Detect which cell encompasses the target text, then output its (X, Y) center coordinate. 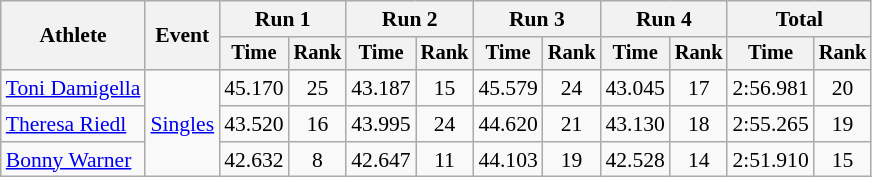
Total (799, 19)
17 (699, 88)
18 (699, 124)
Toni Damigella (74, 88)
Run 2 (410, 19)
2:56.981 (770, 88)
43.995 (380, 124)
45.170 (254, 88)
25 (318, 88)
15 (445, 88)
43.520 (254, 124)
16 (318, 124)
Singles (182, 124)
43.045 (634, 88)
20 (843, 88)
Run 3 (536, 19)
Theresa Riedl (74, 124)
Run 1 (282, 19)
Event (182, 36)
2:55.265 (770, 124)
45.579 (508, 88)
21 (572, 124)
43.187 (380, 88)
44.620 (508, 124)
43.130 (634, 124)
Run 4 (664, 19)
Athlete (74, 36)
19 (843, 124)
